Return the (x, y) coordinate for the center point of the cell that contains the specified text.  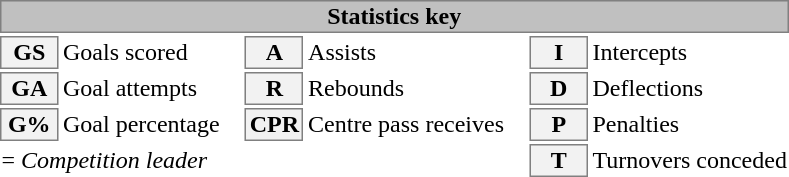
Centre pass receives (417, 124)
Goal percentage (152, 124)
Deflections (690, 88)
A (274, 52)
G% (29, 124)
R (274, 88)
P (559, 124)
Turnovers conceded (690, 160)
I (559, 52)
GA (29, 88)
= Competition leader (263, 160)
Goal attempts (152, 88)
Assists (417, 52)
GS (29, 52)
Penalties (690, 124)
Intercepts (690, 52)
Rebounds (417, 88)
Statistics key (394, 16)
D (559, 88)
T (559, 160)
CPR (274, 124)
Goals scored (152, 52)
